Provide the (x, y) coordinate of the cell's center where the given text is located.  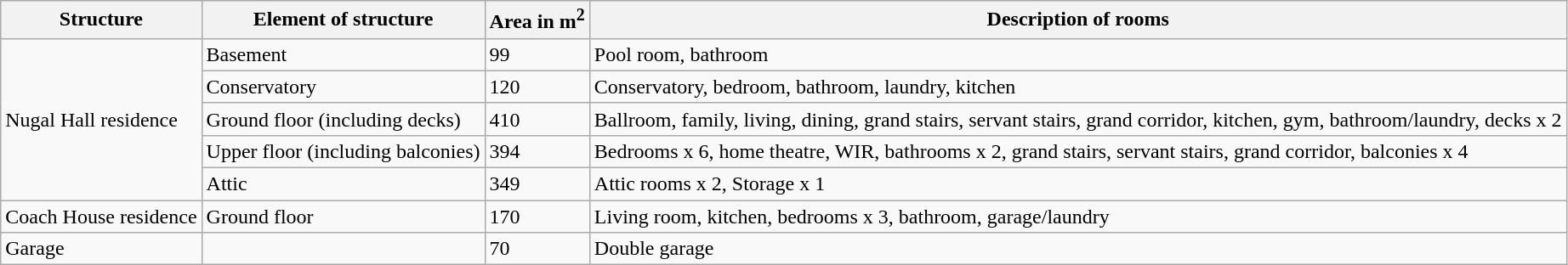
Coach House residence (101, 217)
410 (537, 119)
70 (537, 249)
Conservatory, bedroom, bathroom, laundry, kitchen (1078, 87)
Area in m2 (537, 20)
Ground floor (including decks) (344, 119)
Double garage (1078, 249)
120 (537, 87)
Nugal Hall residence (101, 119)
170 (537, 217)
Basement (344, 54)
Pool room, bathroom (1078, 54)
Description of rooms (1078, 20)
394 (537, 151)
Attic rooms x 2, Storage x 1 (1078, 184)
Ground floor (344, 217)
Living room, kitchen, bedrooms x 3, bathroom, garage/laundry (1078, 217)
Ballroom, family, living, dining, grand stairs, servant stairs, grand corridor, kitchen, gym, bathroom/laundry, decks x 2 (1078, 119)
Upper floor (including balconies) (344, 151)
Conservatory (344, 87)
Bedrooms x 6, home theatre, WIR, bathrooms x 2, grand stairs, servant stairs, grand corridor, balconies x 4 (1078, 151)
Garage (101, 249)
Attic (344, 184)
99 (537, 54)
Element of structure (344, 20)
Structure (101, 20)
349 (537, 184)
